Locate the cell with the specified text and output its [X, Y] center coordinate. 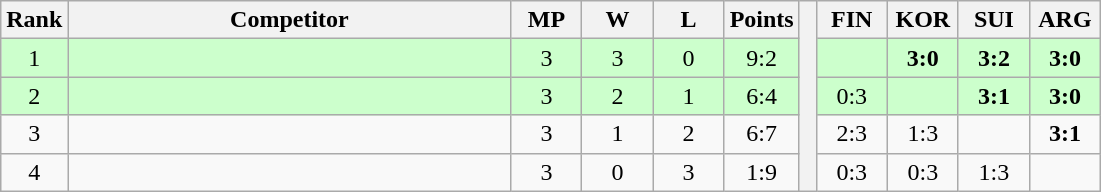
6:7 [762, 134]
Competitor [290, 20]
MP [546, 20]
2:3 [852, 134]
3:2 [994, 58]
1:9 [762, 172]
FIN [852, 20]
6:4 [762, 96]
Points [762, 20]
4 [34, 172]
W [618, 20]
Rank [34, 20]
ARG [1064, 20]
L [688, 20]
SUI [994, 20]
KOR [922, 20]
9:2 [762, 58]
